Extract the (X, Y) coordinate from the center of the cell holding the provided text.  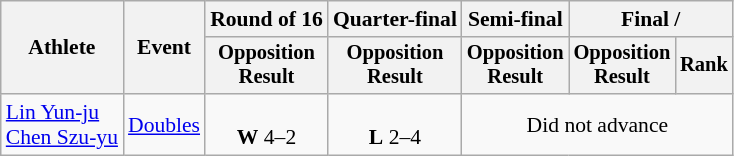
Athlete (62, 48)
Semi-final (516, 19)
Quarter-final (395, 19)
Lin Yun-juChen Szu-yu (62, 124)
Doubles (164, 124)
L 2–4 (395, 124)
Event (164, 48)
Did not advance (598, 124)
Final / (651, 19)
W 4–2 (266, 124)
Rank (704, 66)
Round of 16 (266, 19)
